Scan for the cell matching the given text and deliver its (x, y) coordinate at center. 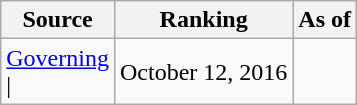
Source (58, 20)
October 12, 2016 (203, 72)
As of (325, 20)
Ranking (203, 20)
Governing| (58, 72)
